From the cell containing the given text, extract its center point as [x, y] coordinate. 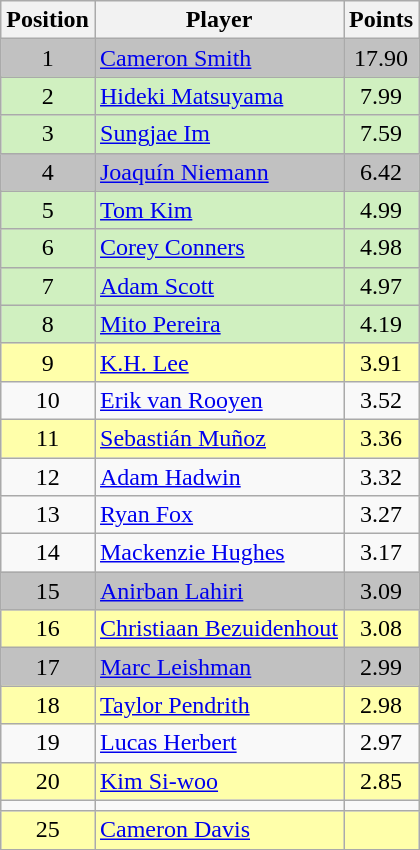
2.97 [382, 743]
13 [48, 515]
2 [48, 96]
K.H. Lee [218, 362]
3.36 [382, 438]
15 [48, 591]
2.98 [382, 705]
Marc Leishman [218, 667]
3.09 [382, 591]
3.08 [382, 629]
Points [382, 20]
4.97 [382, 286]
Position [48, 20]
16 [48, 629]
9 [48, 362]
Sebastián Muñoz [218, 438]
6 [48, 248]
Ryan Fox [218, 515]
3 [48, 134]
Cameron Smith [218, 58]
20 [48, 781]
4.98 [382, 248]
3.17 [382, 553]
7 [48, 286]
3.91 [382, 362]
Cameron Davis [218, 830]
8 [48, 324]
Joaquín Niemann [218, 172]
Christiaan Bezuidenhout [218, 629]
3.32 [382, 477]
Tom Kim [218, 210]
Hideki Matsuyama [218, 96]
12 [48, 477]
6.42 [382, 172]
2.99 [382, 667]
10 [48, 400]
Sungjae Im [218, 134]
Kim Si-woo [218, 781]
17 [48, 667]
14 [48, 553]
19 [48, 743]
Adam Scott [218, 286]
2.85 [382, 781]
Mackenzie Hughes [218, 553]
5 [48, 210]
Adam Hadwin [218, 477]
18 [48, 705]
Lucas Herbert [218, 743]
Taylor Pendrith [218, 705]
3.27 [382, 515]
1 [48, 58]
Erik van Rooyen [218, 400]
3.52 [382, 400]
11 [48, 438]
7.59 [382, 134]
25 [48, 830]
4.99 [382, 210]
Anirban Lahiri [218, 591]
4 [48, 172]
Player [218, 20]
Mito Pereira [218, 324]
17.90 [382, 58]
Corey Conners [218, 248]
7.99 [382, 96]
4.19 [382, 324]
